Determine the (X, Y) coordinate at the center of the cell enclosing the given text.  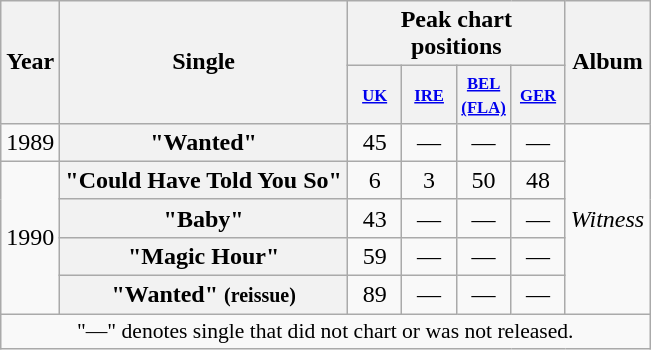
IRE (429, 94)
50 (483, 180)
59 (374, 256)
"Could Have Told You So" (204, 180)
BEL(FLA) (483, 94)
"Magic Hour" (204, 256)
Year (30, 62)
"Baby" (204, 218)
UK (374, 94)
Single (204, 62)
Album (607, 62)
6 (374, 180)
48 (538, 180)
45 (374, 142)
"Wanted" (204, 142)
"—" denotes single that did not chart or was not released. (326, 332)
43 (374, 218)
"Wanted" (reissue) (204, 295)
3 (429, 180)
GER (538, 94)
Witness (607, 218)
1989 (30, 142)
1990 (30, 237)
Peak chart positions (456, 34)
89 (374, 295)
